Provide the (x, y) coordinate of the cell's center where the given text is located.  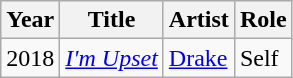
Self (263, 58)
Year (30, 20)
I'm Upset (112, 58)
Drake (198, 58)
Artist (198, 20)
Role (263, 20)
2018 (30, 58)
Title (112, 20)
